Extract the [X, Y] coordinate from the center of the cell holding the provided text.  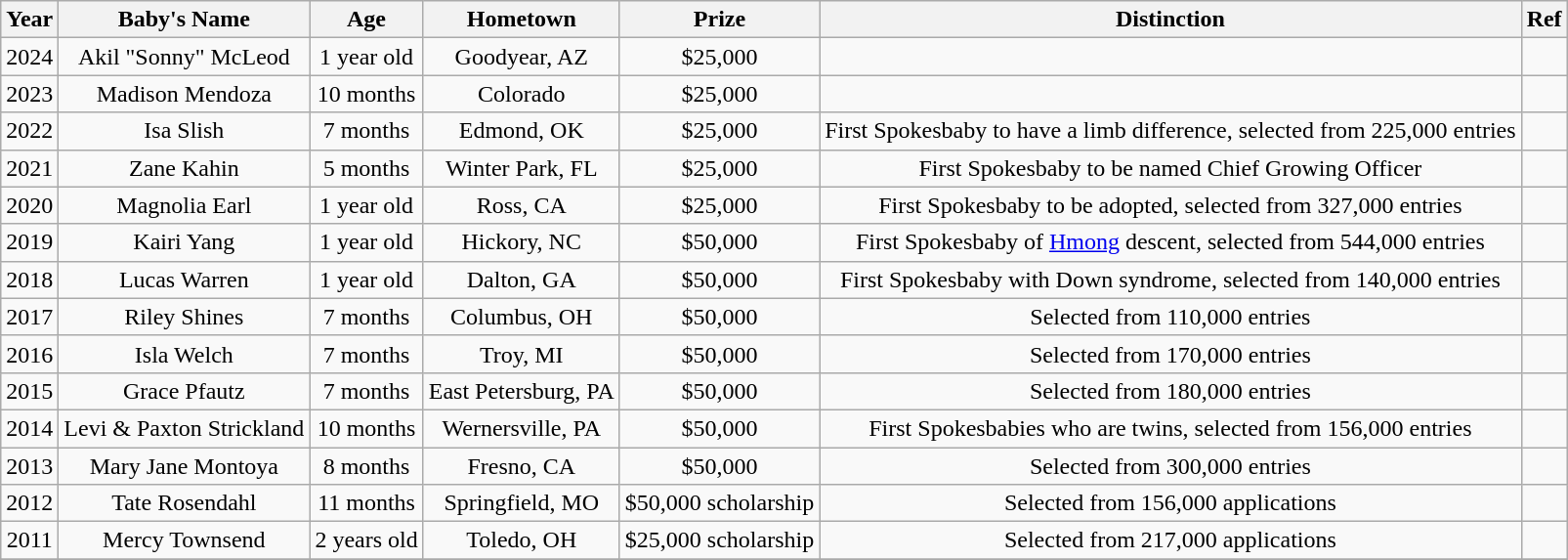
Age [366, 20]
2017 [29, 317]
Prize [719, 20]
First Spokesbabies who are twins, selected from 156,000 entries [1170, 428]
Selected from 156,000 applications [1170, 503]
Winter Park, FL [522, 168]
Toledo, OH [522, 540]
2013 [29, 466]
Distinction [1170, 20]
First Spokesbaby to be adopted, selected from 327,000 entries [1170, 205]
Hickory, NC [522, 242]
Mercy Townsend [184, 540]
Isa Slish [184, 131]
Hometown [522, 20]
2015 [29, 391]
2012 [29, 503]
Goodyear, AZ [522, 57]
2 years old [366, 540]
Mary Jane Montoya [184, 466]
First Spokesbaby to have a limb difference, selected from 225,000 entries [1170, 131]
Levi & Paxton Strickland [184, 428]
2014 [29, 428]
2022 [29, 131]
Dalton, GA [522, 280]
2021 [29, 168]
Tate Rosendahl [184, 503]
First Spokesbaby to be named Chief Growing Officer [1170, 168]
East Petersburg, PA [522, 391]
Akil "Sonny" McLeod [184, 57]
Springfield, MO [522, 503]
2016 [29, 354]
Ross, CA [522, 205]
Selected from 300,000 entries [1170, 466]
Ref [1544, 20]
Selected from 217,000 applications [1170, 540]
Lucas Warren [184, 280]
2011 [29, 540]
Selected from 110,000 entries [1170, 317]
Kairi Yang [184, 242]
2024 [29, 57]
Colorado [522, 94]
Columbus, OH [522, 317]
Edmond, OK [522, 131]
$50,000 scholarship [719, 503]
Madison Mendoza [184, 94]
Year [29, 20]
Troy, MI [522, 354]
2023 [29, 94]
First Spokesbaby of Hmong descent, selected from 544,000 entries [1170, 242]
2019 [29, 242]
Selected from 180,000 entries [1170, 391]
2018 [29, 280]
First Spokesbaby with Down syndrome, selected from 140,000 entries [1170, 280]
Zane Kahin [184, 168]
5 months [366, 168]
Magnolia Earl [184, 205]
Grace Pfautz [184, 391]
11 months [366, 503]
Wernersville, PA [522, 428]
Isla Welch [184, 354]
Baby's Name [184, 20]
$25,000 scholarship [719, 540]
Riley Shines [184, 317]
8 months [366, 466]
2020 [29, 205]
Selected from 170,000 entries [1170, 354]
Fresno, CA [522, 466]
